Pinpoint the cell where the given text exists, returning its [X, Y] midpoint coordinate. 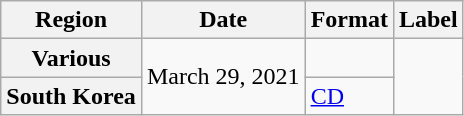
Date [223, 20]
Label [428, 20]
Region [72, 20]
CD [349, 96]
South Korea [72, 96]
Various [72, 58]
Format [349, 20]
March 29, 2021 [223, 77]
